For the text-containing cell, return its midpoint in [x, y] coordinate format. 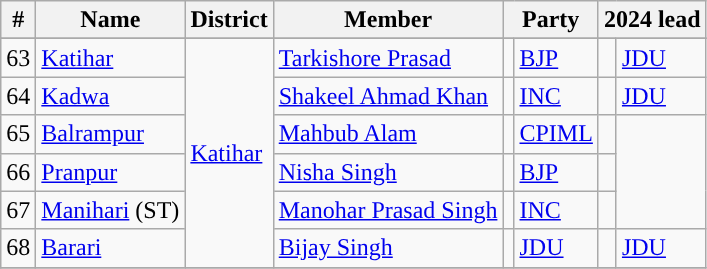
66 [18, 172]
67 [18, 210]
Name [110, 20]
Shakeel Ahmad Khan [388, 96]
Bijay Singh [388, 248]
Mahbub Alam [388, 134]
Tarkishore Prasad [388, 58]
Nisha Singh [388, 172]
CPIML [556, 134]
2024 lead [652, 20]
Balrampur [110, 134]
Barari [110, 248]
Party [550, 20]
64 [18, 96]
Manohar Prasad Singh [388, 210]
# [18, 20]
Pranpur [110, 172]
65 [18, 134]
68 [18, 248]
District [229, 20]
Manihari (ST) [110, 210]
Kadwa [110, 96]
Member [388, 20]
63 [18, 58]
